Search for the cell housing the specified text and yield its (X, Y) center coordinate. 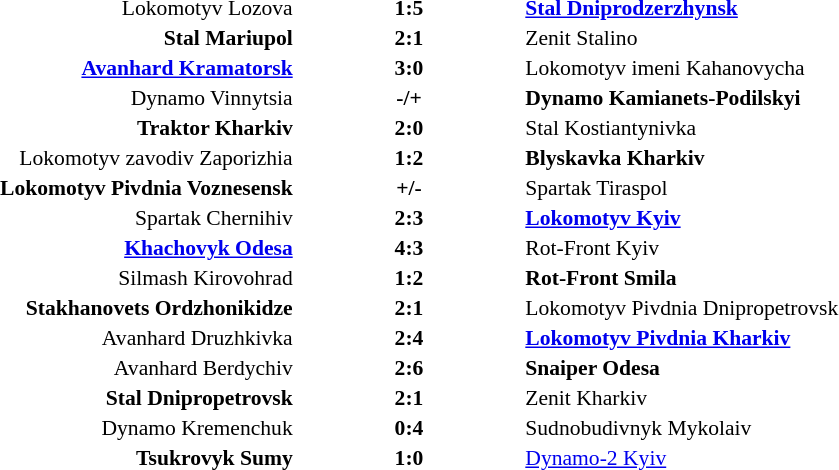
3:0 (410, 68)
-/+ (410, 98)
0:4 (410, 428)
+/- (410, 188)
4:3 (410, 248)
2:6 (410, 368)
2:4 (410, 338)
2:0 (410, 128)
2:3 (410, 218)
